Detect which cell encompasses the target text, then output its [x, y] center coordinate. 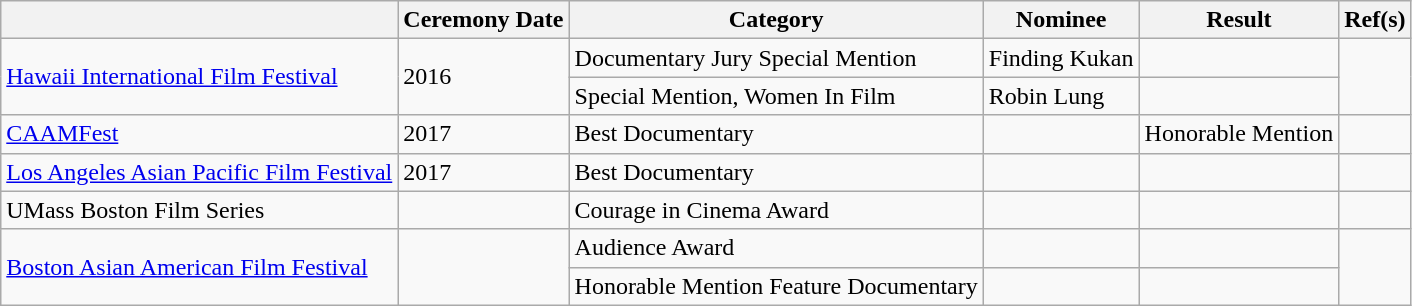
Robin Lung [1061, 96]
CAAMFest [200, 134]
Boston Asian American Film Festival [200, 267]
Ceremony Date [484, 20]
Special Mention, Women In Film [776, 96]
Hawaii International Film Festival [200, 77]
Honorable Mention [1239, 134]
Finding Kukan [1061, 58]
2016 [484, 77]
Category [776, 20]
Ref(s) [1375, 20]
Audience Award [776, 248]
Documentary Jury Special Mention [776, 58]
Courage in Cinema Award [776, 210]
Result [1239, 20]
UMass Boston Film Series [200, 210]
Los Angeles Asian Pacific Film Festival [200, 172]
Honorable Mention Feature Documentary [776, 286]
Nominee [1061, 20]
